For the text-containing cell, return its midpoint in (X, Y) coordinate format. 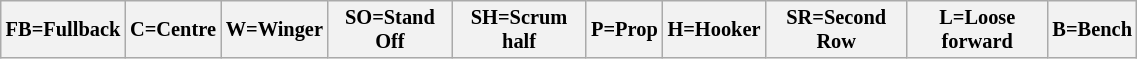
L=Loose forward (977, 29)
B=Bench (1092, 29)
SH=Scrum half (519, 29)
W=Winger (274, 29)
FB=Fullback (63, 29)
C=Centre (173, 29)
H=Hooker (714, 29)
SR=Second Row (836, 29)
SO=Stand Off (390, 29)
P=Prop (624, 29)
